Locate the cell with the specified text and output its [x, y] center coordinate. 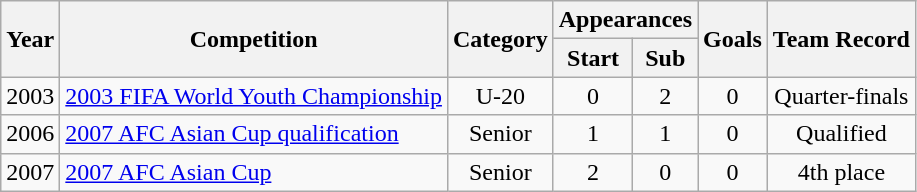
Year [30, 39]
2006 [30, 134]
Category [500, 39]
Competition [254, 39]
Qualified [841, 134]
2003 FIFA World Youth Championship [254, 96]
U-20 [500, 96]
Quarter-finals [841, 96]
Appearances [625, 20]
2003 [30, 96]
Start [593, 58]
Team Record [841, 39]
4th place [841, 172]
Sub [666, 58]
2007 AFC Asian Cup [254, 172]
Goals [733, 39]
2007 [30, 172]
2007 AFC Asian Cup qualification [254, 134]
